Search for the cell housing the specified text and yield its [X, Y] center coordinate. 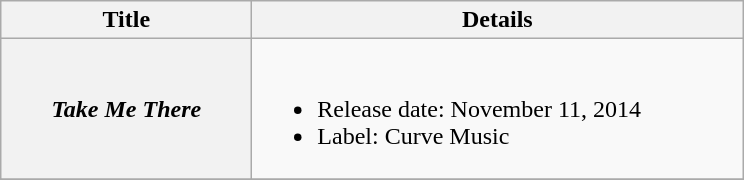
Release date: November 11, 2014Label: Curve Music [498, 109]
Take Me There [126, 109]
Title [126, 20]
Details [498, 20]
